Determine the [x, y] coordinate at the center of the cell enclosing the given text.  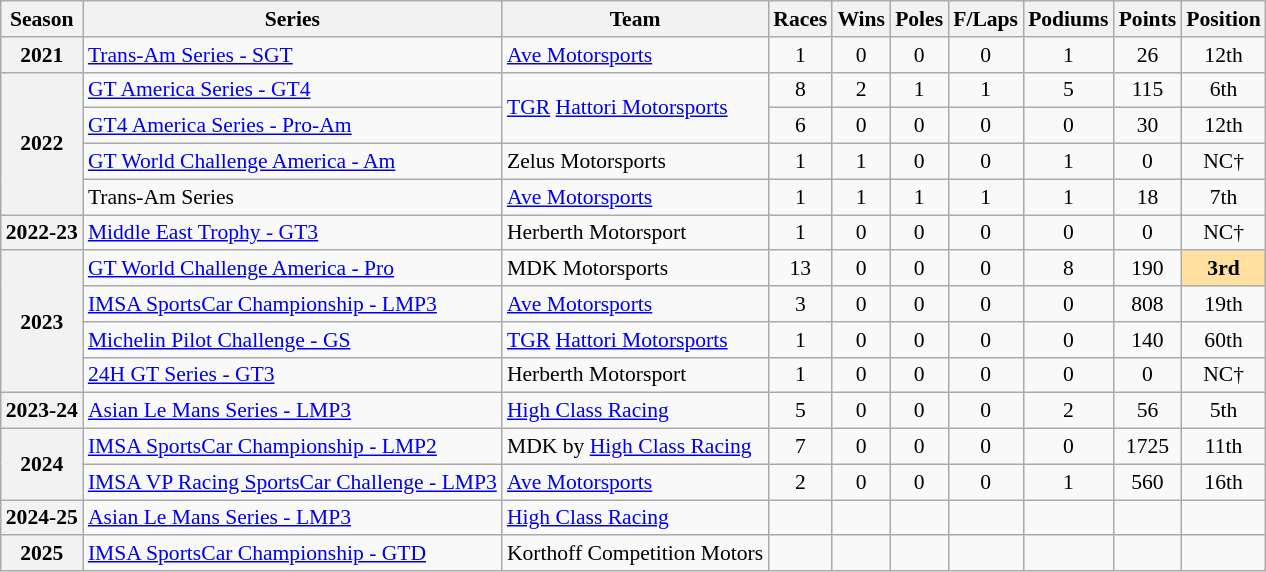
18 [1148, 197]
2021 [42, 55]
GT4 America Series - Pro-Am [292, 126]
16th [1223, 482]
2023-24 [42, 411]
19th [1223, 304]
3 [800, 304]
Series [292, 19]
2022 [42, 143]
Michelin Pilot Challenge - GS [292, 340]
7th [1223, 197]
IMSA SportsCar Championship - LMP2 [292, 447]
2024-25 [42, 518]
13 [800, 269]
60th [1223, 340]
30 [1148, 126]
Zelus Motorsports [635, 162]
26 [1148, 55]
1725 [1148, 447]
Trans-Am Series [292, 197]
Season [42, 19]
115 [1148, 90]
GT World Challenge America - Am [292, 162]
MDK Motorsports [635, 269]
11th [1223, 447]
Wins [861, 19]
2022-23 [42, 233]
MDK by High Class Racing [635, 447]
7 [800, 447]
56 [1148, 411]
Position [1223, 19]
GT America Series - GT4 [292, 90]
IMSA VP Racing SportsCar Challenge - LMP3 [292, 482]
Team [635, 19]
2024 [42, 464]
F/Laps [986, 19]
Points [1148, 19]
190 [1148, 269]
Races [800, 19]
IMSA SportsCar Championship - GTD [292, 554]
2023 [42, 322]
Middle East Trophy - GT3 [292, 233]
Poles [919, 19]
Trans-Am Series - SGT [292, 55]
IMSA SportsCar Championship - LMP3 [292, 304]
GT World Challenge America - Pro [292, 269]
560 [1148, 482]
6 [800, 126]
3rd [1223, 269]
6th [1223, 90]
808 [1148, 304]
Korthoff Competition Motors [635, 554]
140 [1148, 340]
Podiums [1068, 19]
2025 [42, 554]
5th [1223, 411]
24H GT Series - GT3 [292, 375]
